Detect which cell encompasses the target text, then output its [x, y] center coordinate. 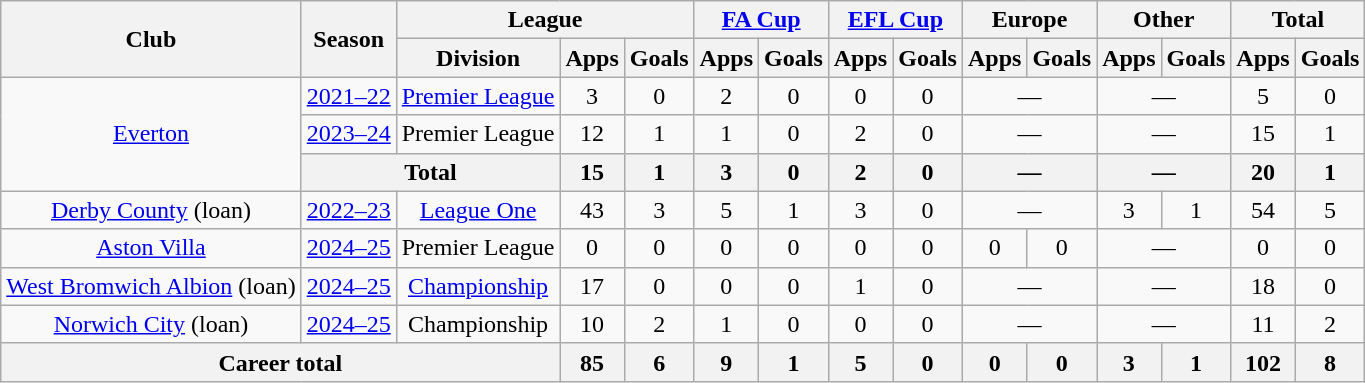
West Bromwich Albion (loan) [151, 286]
EFL Cup [895, 20]
2022–23 [348, 210]
102 [1263, 362]
Career total [280, 362]
17 [592, 286]
Everton [151, 134]
Club [151, 39]
54 [1263, 210]
Division [478, 58]
Other [1164, 20]
Aston Villa [151, 248]
85 [592, 362]
9 [726, 362]
8 [1330, 362]
10 [592, 324]
2021–22 [348, 96]
43 [592, 210]
Derby County (loan) [151, 210]
Season [348, 39]
FA Cup [761, 20]
Europe [1029, 20]
12 [592, 134]
11 [1263, 324]
League One [478, 210]
League [545, 20]
Norwich City (loan) [151, 324]
6 [659, 362]
2023–24 [348, 134]
20 [1263, 172]
18 [1263, 286]
